Scan for the cell matching the given text and deliver its (x, y) coordinate at center. 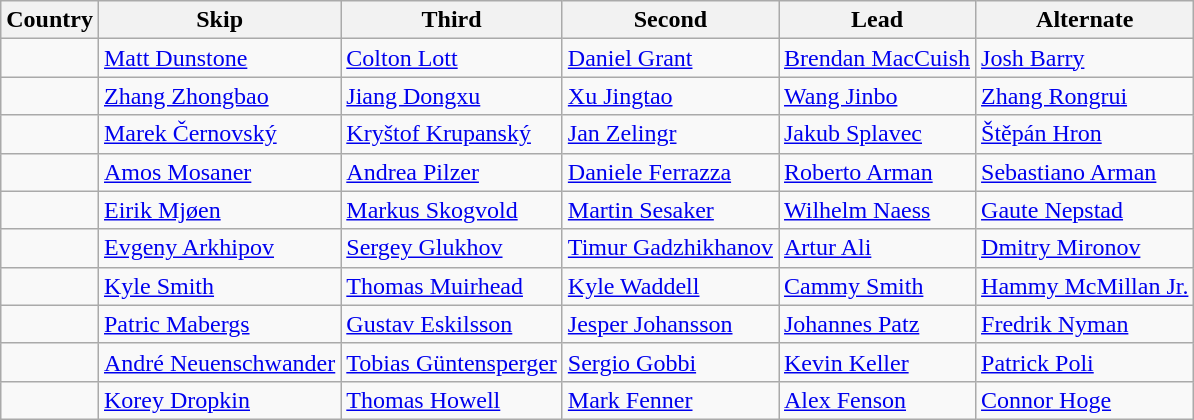
Jakub Splavec (876, 134)
Martin Sesaker (670, 210)
Hammy McMillan Jr. (1085, 286)
Kryštof Krupanský (452, 134)
Country (50, 20)
Johannes Patz (876, 324)
Fredrik Nyman (1085, 324)
Daniele Ferrazza (670, 172)
Xu Jingtao (670, 96)
Zhang Rongrui (1085, 96)
Thomas Muirhead (452, 286)
Kyle Smith (219, 286)
Gustav Eskilsson (452, 324)
Second (670, 20)
Kevin Keller (876, 362)
Jiang Dongxu (452, 96)
Markus Skogvold (452, 210)
Timur Gadzhikhanov (670, 248)
Evgeny Arkhipov (219, 248)
Andrea Pilzer (452, 172)
Jesper Johansson (670, 324)
Wang Jinbo (876, 96)
Jan Zelingr (670, 134)
Amos Mosaner (219, 172)
Artur Ali (876, 248)
Josh Barry (1085, 58)
Marek Černovský (219, 134)
Zhang Zhongbao (219, 96)
André Neuenschwander (219, 362)
Alternate (1085, 20)
Sebastiano Arman (1085, 172)
Mark Fenner (670, 400)
Connor Hoge (1085, 400)
Sergio Gobbi (670, 362)
Korey Dropkin (219, 400)
Patrick Poli (1085, 362)
Thomas Howell (452, 400)
Dmitry Mironov (1085, 248)
Brendan MacCuish (876, 58)
Skip (219, 20)
Patric Mabergs (219, 324)
Matt Dunstone (219, 58)
Gaute Nepstad (1085, 210)
Daniel Grant (670, 58)
Štěpán Hron (1085, 134)
Wilhelm Naess (876, 210)
Eirik Mjøen (219, 210)
Lead (876, 20)
Sergey Glukhov (452, 248)
Tobias Güntensperger (452, 362)
Colton Lott (452, 58)
Third (452, 20)
Kyle Waddell (670, 286)
Cammy Smith (876, 286)
Roberto Arman (876, 172)
Alex Fenson (876, 400)
